Output the (x, y) coordinate of the center of the cell containing the given text.  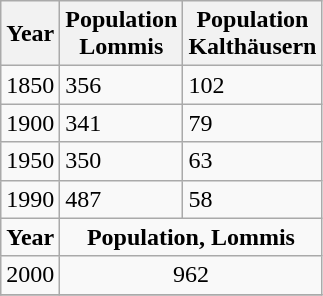
2000 (30, 275)
356 (122, 85)
1990 (30, 199)
Population Kalthäusern (252, 34)
1950 (30, 161)
Population, Lommis (191, 237)
102 (252, 85)
1850 (30, 85)
79 (252, 123)
962 (191, 275)
487 (122, 199)
341 (122, 123)
350 (122, 161)
58 (252, 199)
Population Lommis (122, 34)
63 (252, 161)
1900 (30, 123)
